Locate the cell with the specified text and output its [X, Y] center coordinate. 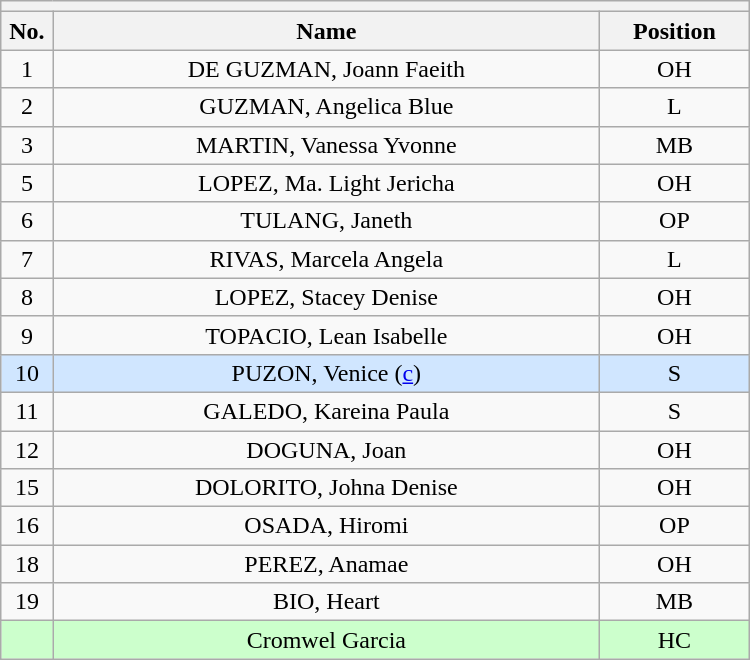
1 [27, 69]
6 [27, 221]
LOPEZ, Stacey Denise [326, 297]
TULANG, Janeth [326, 221]
16 [27, 526]
GALEDO, Kareina Paula [326, 411]
DOLORITO, Johna Denise [326, 488]
2 [27, 107]
LOPEZ, Ma. Light Jericha [326, 183]
MARTIN, Vanessa Yvonne [326, 145]
No. [27, 31]
PUZON, Venice (c) [326, 373]
Cromwel Garcia [326, 640]
11 [27, 411]
Name [326, 31]
18 [27, 564]
OSADA, Hiromi [326, 526]
7 [27, 259]
3 [27, 145]
TOPACIO, Lean Isabelle [326, 335]
BIO, Heart [326, 602]
12 [27, 449]
15 [27, 488]
5 [27, 183]
8 [27, 297]
9 [27, 335]
GUZMAN, Angelica Blue [326, 107]
PEREZ, Anamae [326, 564]
19 [27, 602]
Position [675, 31]
DE GUZMAN, Joann Faeith [326, 69]
DOGUNA, Joan [326, 449]
HC [675, 640]
RIVAS, Marcela Angela [326, 259]
10 [27, 373]
